Detect which cell encompasses the target text, then output its [X, Y] center coordinate. 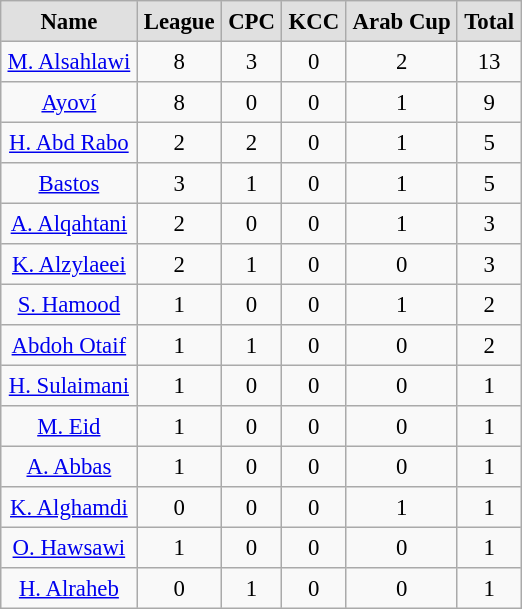
Total [488, 21]
13 [488, 61]
A. Abbas [69, 466]
M. Eid [69, 426]
9 [488, 102]
O. Hawsawi [69, 547]
H. Alraheb [69, 588]
Name [69, 21]
CPC [251, 21]
Ayoví [69, 102]
H. Sulaimani [69, 385]
Abdoh Otaif [69, 345]
K. Alzylaeei [69, 264]
A. Alqahtani [69, 223]
H. Abd Rabo [69, 142]
Arab Cup [402, 21]
KCC [314, 21]
K. Alghamdi [69, 507]
M. Alsahlawi [69, 61]
League [179, 21]
S. Hamood [69, 304]
Bastos [69, 183]
